Locate the cell with the specified text and output its (X, Y) center coordinate. 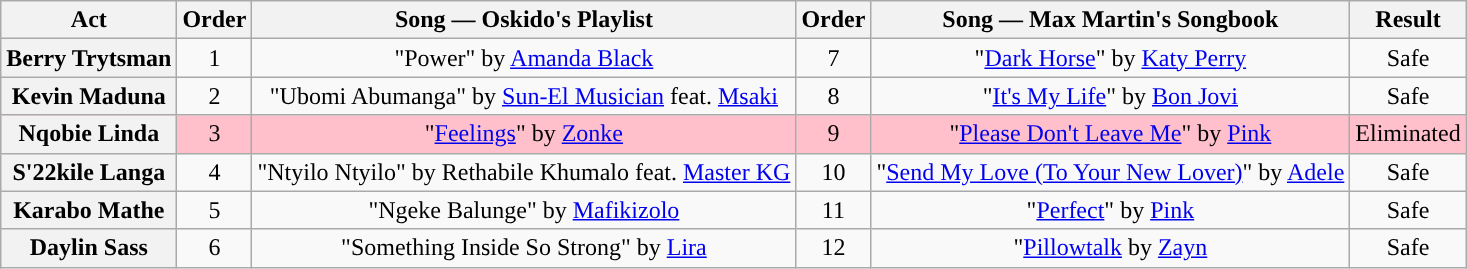
"Ntyilo Ntyilo" by Rethabile Khumalo feat. Master KG (524, 172)
7 (834, 58)
"Dark Horse" by Katy Perry (1110, 58)
5 (214, 210)
3 (214, 134)
"Something Inside So Strong" by Lira (524, 248)
"Power" by Amanda Black (524, 58)
"Perfect" by Pink (1110, 210)
"Ubomi Abumanga" by Sun-El Musician feat. Msaki (524, 96)
4 (214, 172)
Song — Oskido's Playlist (524, 20)
"Ngeke Balunge" by Mafikizolo (524, 210)
Act (89, 20)
Kevin Maduna (89, 96)
Eliminated (1408, 134)
6 (214, 248)
"Feelings" by Zonke (524, 134)
2 (214, 96)
11 (834, 210)
"Send My Love (To Your New Lover)" by Adele (1110, 172)
1 (214, 58)
Result (1408, 20)
Berry Trytsman (89, 58)
10 (834, 172)
8 (834, 96)
9 (834, 134)
Karabo Mathe (89, 210)
S'22kile Langa (89, 172)
Daylin Sass (89, 248)
Nqobie Linda (89, 134)
"It's My Life" by Bon Jovi (1110, 96)
"Please Don't Leave Me" by Pink (1110, 134)
"Pillowtalk by Zayn (1110, 248)
12 (834, 248)
Song — Max Martin's Songbook (1110, 20)
